Locate the cell with the specified text and output its [x, y] center coordinate. 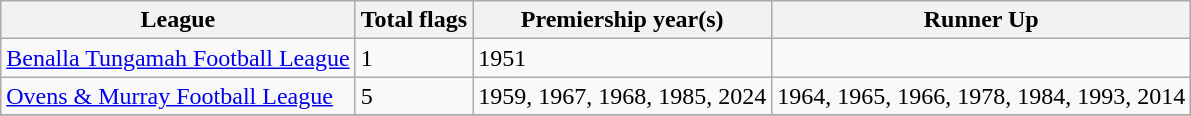
1951 [622, 58]
League [178, 20]
5 [414, 96]
Total flags [414, 20]
Premiership year(s) [622, 20]
1964, 1965, 1966, 1978, 1984, 1993, 2014 [982, 96]
1 [414, 58]
Ovens & Murray Football League [178, 96]
Benalla Tungamah Football League [178, 58]
Runner Up [982, 20]
1959, 1967, 1968, 1985, 2024 [622, 96]
